Detect which cell encompasses the target text, then output its [x, y] center coordinate. 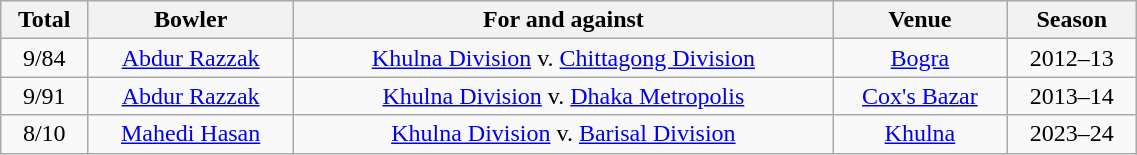
9/84 [44, 58]
Total [44, 20]
9/91 [44, 96]
Khulna Division v. Dhaka Metropolis [564, 96]
2013–14 [1072, 96]
Season [1072, 20]
Khulna [920, 134]
Khulna Division v. Barisal Division [564, 134]
Bowler [191, 20]
8/10 [44, 134]
2023–24 [1072, 134]
Mahedi Hasan [191, 134]
Cox's Bazar [920, 96]
Bogra [920, 58]
Khulna Division v. Chittagong Division [564, 58]
For and against [564, 20]
2012–13 [1072, 58]
Venue [920, 20]
